Output the (x, y) coordinate of the center of the cell containing the given text.  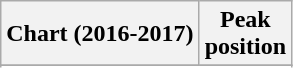
Peak position (245, 34)
Chart (2016-2017) (100, 34)
